Identify which cell holds the provided text, then report its (x, y) central coordinate. 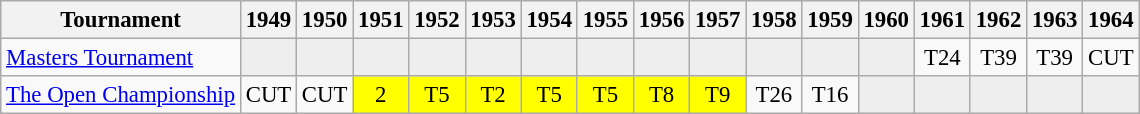
T2 (493, 95)
1964 (1111, 20)
Tournament (121, 20)
1963 (1055, 20)
2 (381, 95)
1957 (718, 20)
1961 (942, 20)
1959 (830, 20)
1949 (268, 20)
1952 (437, 20)
1955 (605, 20)
1962 (998, 20)
T9 (718, 95)
1953 (493, 20)
Masters Tournament (121, 58)
T8 (661, 95)
T16 (830, 95)
1960 (886, 20)
The Open Championship (121, 95)
1954 (549, 20)
1950 (325, 20)
T26 (774, 95)
1951 (381, 20)
T24 (942, 58)
1956 (661, 20)
1958 (774, 20)
